Identify which cell holds the provided text, then report its [x, y] central coordinate. 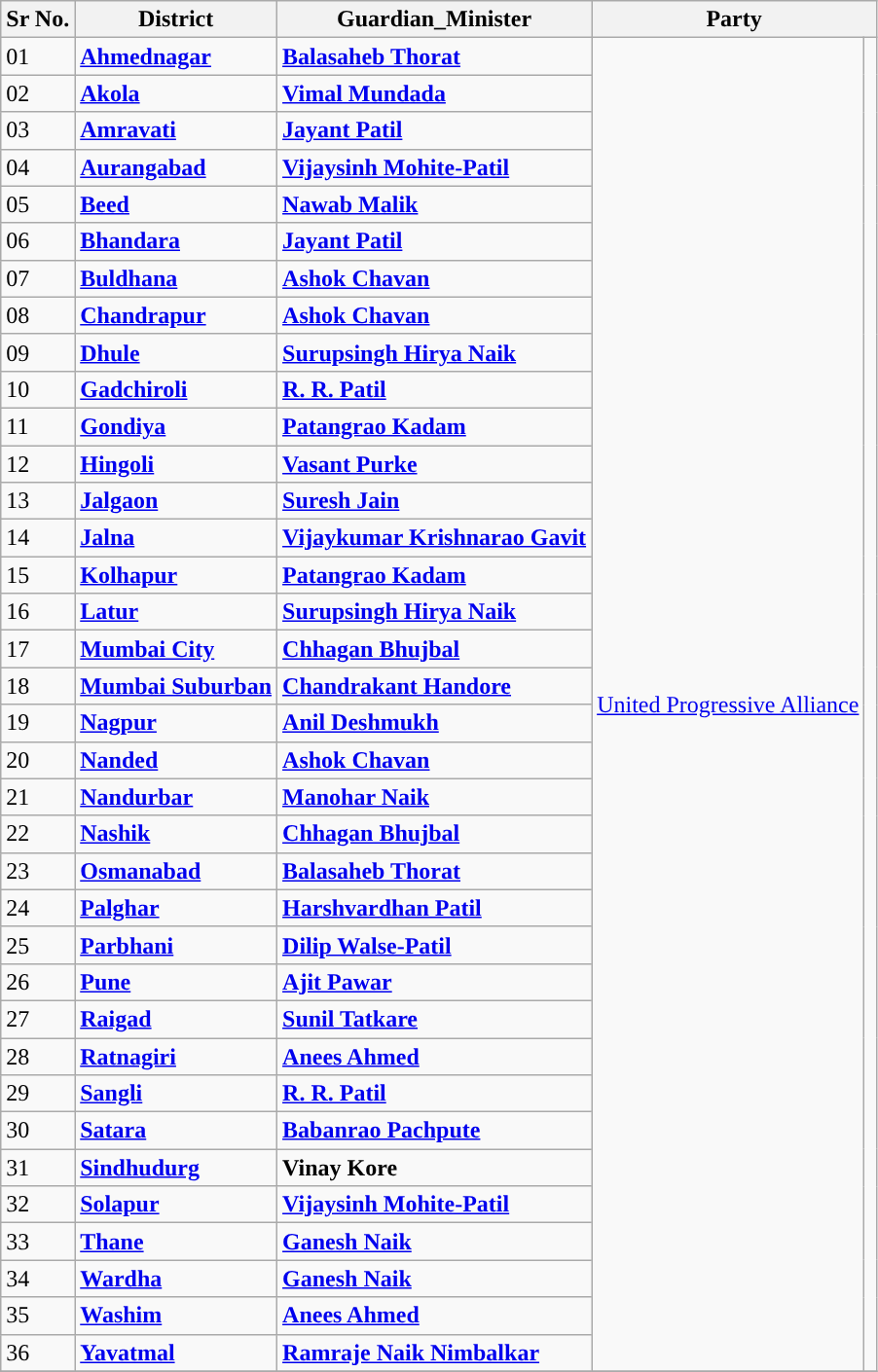
36 [38, 1353]
Nashik [176, 834]
Pune [176, 982]
Amravati [176, 130]
Aurangabad [176, 167]
Sindhudurg [176, 1168]
Vinay Kore [434, 1168]
Akola [176, 93]
31 [38, 1168]
Buldhana [176, 278]
33 [38, 1242]
Vimal Mundada [434, 93]
13 [38, 501]
Nawab Malik [434, 204]
Sunil Tatkare [434, 1019]
01 [38, 56]
Parbhani [176, 945]
Anil Deshmukh [434, 723]
Satara [176, 1131]
Ahmednagar [176, 56]
Nagpur [176, 723]
Wardha [176, 1279]
Raigad [176, 1019]
18 [38, 686]
Solapur [176, 1205]
Dhule [176, 352]
Kolhapur [176, 575]
Ramraje Naik Nimbalkar [434, 1353]
16 [38, 612]
Beed [176, 204]
Jalna [176, 538]
Latur [176, 612]
Party [734, 19]
Vijaykumar Krishnarao Gavit [434, 538]
11 [38, 426]
Mumbai Suburban [176, 686]
12 [38, 464]
Gadchiroli [176, 389]
06 [38, 241]
Yavatmal [176, 1353]
09 [38, 352]
35 [38, 1316]
03 [38, 130]
Harshvardhan Patil [434, 908]
04 [38, 167]
22 [38, 834]
19 [38, 723]
Hingoli [176, 464]
26 [38, 982]
Sr No. [38, 19]
07 [38, 278]
Mumbai City [176, 649]
United Progressive Alliance [728, 704]
05 [38, 204]
Manohar Naik [434, 797]
14 [38, 538]
29 [38, 1094]
Nanded [176, 760]
28 [38, 1056]
Vasant Purke [434, 464]
15 [38, 575]
20 [38, 760]
Chandrakant Handore [434, 686]
Sangli [176, 1094]
District [176, 19]
Suresh Jain [434, 501]
21 [38, 797]
Babanrao Pachpute [434, 1131]
Palghar [176, 908]
27 [38, 1019]
Nandurbar [176, 797]
10 [38, 389]
Chandrapur [176, 315]
Bhandara [176, 241]
17 [38, 649]
02 [38, 93]
Dilip Walse-Patil [434, 945]
Thane [176, 1242]
Gondiya [176, 426]
23 [38, 871]
34 [38, 1279]
Ratnagiri [176, 1056]
32 [38, 1205]
30 [38, 1131]
24 [38, 908]
Guardian_Minister [434, 19]
Ajit Pawar [434, 982]
25 [38, 945]
Osmanabad [176, 871]
Washim [176, 1316]
08 [38, 315]
Jalgaon [176, 501]
